Locate the cell with the specified text and output its (x, y) center coordinate. 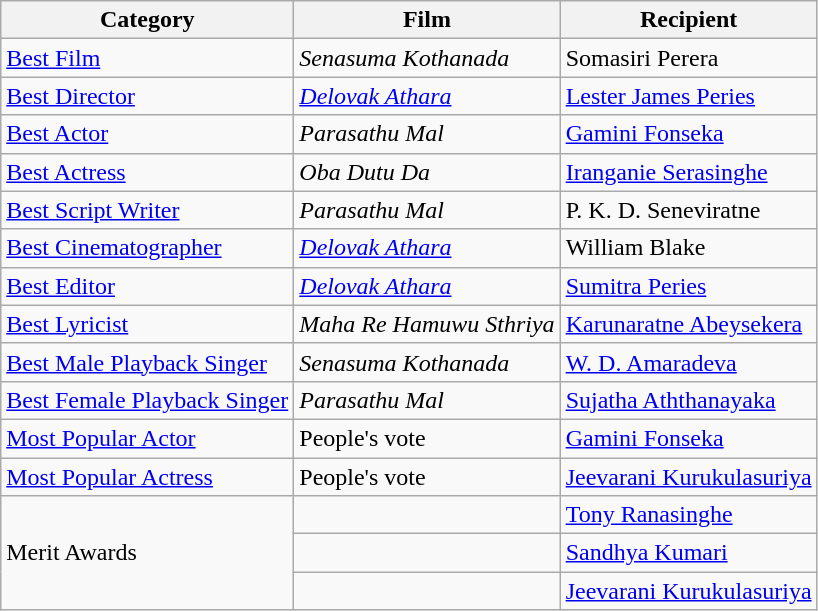
Best Lyricist (148, 324)
William Blake (688, 248)
Lester James Peries (688, 96)
Recipient (688, 20)
Best Film (148, 58)
Best Editor (148, 286)
Most Popular Actor (148, 438)
Iranganie Serasinghe (688, 172)
Sumitra Peries (688, 286)
Best Male Playback Singer (148, 362)
Best Actor (148, 134)
Category (148, 20)
Film (427, 20)
Sandhya Kumari (688, 553)
Karunaratne Abeysekera (688, 324)
W. D. Amaradeva (688, 362)
P. K. D. Seneviratne (688, 210)
Best Actress (148, 172)
Sujatha Aththanayaka (688, 400)
Oba Dutu Da (427, 172)
Best Director (148, 96)
Maha Re Hamuwu Sthriya (427, 324)
Tony Ranasinghe (688, 515)
Most Popular Actress (148, 477)
Merit Awards (148, 553)
Somasiri Perera (688, 58)
Best Female Playback Singer (148, 400)
Best Cinematographer (148, 248)
Best Script Writer (148, 210)
